Capture the cell that displays the provided text and extract its (X, Y) central coordinate. 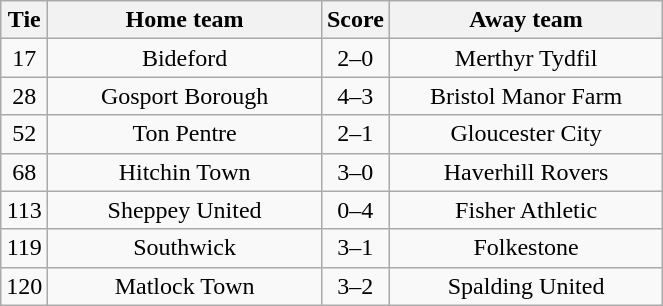
Folkestone (526, 248)
Home team (185, 20)
Bideford (185, 58)
Gloucester City (526, 134)
28 (24, 96)
Away team (526, 20)
Score (355, 20)
52 (24, 134)
2–1 (355, 134)
Gosport Borough (185, 96)
Haverhill Rovers (526, 172)
4–3 (355, 96)
Sheppey United (185, 210)
Fisher Athletic (526, 210)
3–0 (355, 172)
3–1 (355, 248)
Southwick (185, 248)
Spalding United (526, 286)
0–4 (355, 210)
113 (24, 210)
Merthyr Tydfil (526, 58)
Matlock Town (185, 286)
Hitchin Town (185, 172)
68 (24, 172)
Bristol Manor Farm (526, 96)
120 (24, 286)
17 (24, 58)
Tie (24, 20)
Ton Pentre (185, 134)
119 (24, 248)
2–0 (355, 58)
3–2 (355, 286)
